Pinpoint the cell where the given text exists, returning its (X, Y) midpoint coordinate. 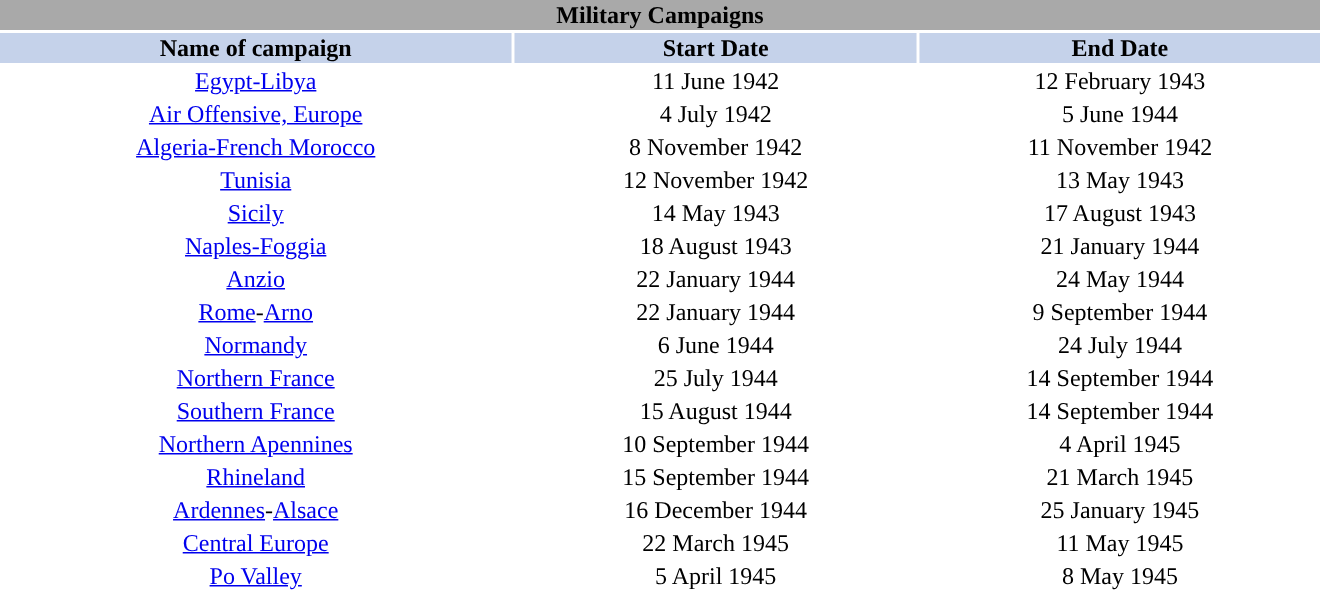
25 January 1945 (1120, 510)
11 June 1942 (716, 81)
16 December 1944 (716, 510)
6 June 1944 (716, 345)
4 April 1945 (1120, 444)
12 November 1942 (716, 180)
5 June 1944 (1120, 114)
21 March 1945 (1120, 477)
18 August 1943 (716, 246)
21 January 1944 (1120, 246)
4 July 1942 (716, 114)
9 September 1944 (1120, 312)
15 August 1944 (716, 411)
10 September 1944 (716, 444)
22 March 1945 (716, 543)
11 November 1942 (1120, 147)
17 August 1943 (1120, 213)
24 July 1944 (1120, 345)
24 May 1944 (1120, 279)
15 September 1944 (716, 477)
25 July 1944 (716, 378)
Start Date (716, 48)
11 May 1945 (1120, 543)
14 May 1943 (716, 213)
8 November 1942 (716, 147)
13 May 1943 (1120, 180)
12 February 1943 (1120, 81)
End Date (1120, 48)
